Output the [x, y] coordinate of the center of the cell containing the given text.  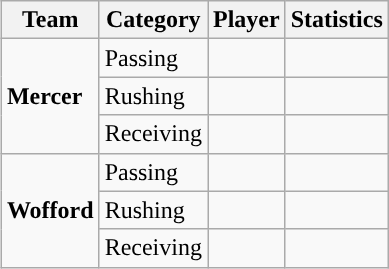
Category [153, 20]
Team [50, 20]
Mercer [50, 96]
Statistics [336, 20]
Player [247, 20]
Wofford [50, 210]
